Return the (x, y) coordinate for the center point of the cell that contains the specified text.  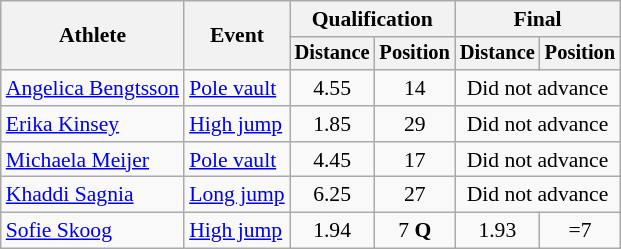
Angelica Bengtsson (92, 88)
Sofie Skoog (92, 231)
Michaela Meijer (92, 160)
Qualification (372, 19)
27 (415, 195)
6.25 (332, 195)
17 (415, 160)
Long jump (236, 195)
Final (538, 19)
Event (236, 36)
=7 (580, 231)
Athlete (92, 36)
4.45 (332, 160)
29 (415, 124)
Khaddi Sagnia (92, 195)
Erika Kinsey (92, 124)
1.93 (498, 231)
1.85 (332, 124)
7 Q (415, 231)
4.55 (332, 88)
1.94 (332, 231)
14 (415, 88)
